From the cell containing the given text, extract its center point as [x, y] coordinate. 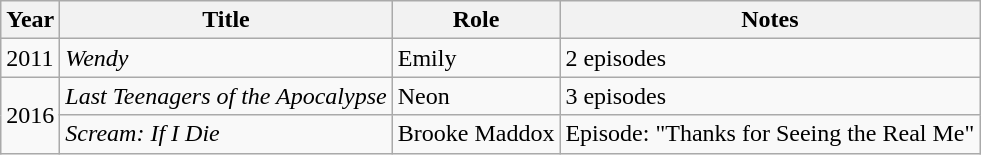
Scream: If I Die [226, 134]
Neon [476, 96]
Emily [476, 58]
Episode: "Thanks for Seeing the Real Me" [770, 134]
Last Teenagers of the Apocalypse [226, 96]
Title [226, 20]
Wendy [226, 58]
Year [30, 20]
2016 [30, 115]
Notes [770, 20]
2 episodes [770, 58]
Role [476, 20]
3 episodes [770, 96]
2011 [30, 58]
Brooke Maddox [476, 134]
